From the cell containing the given text, extract its center point as [X, Y] coordinate. 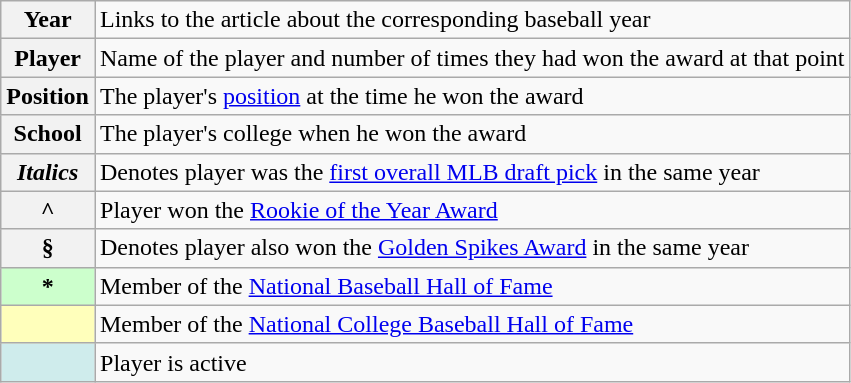
The player's position at the time he won the award [472, 96]
The player's college when he won the award [472, 134]
Position [48, 96]
Denotes player was the first overall MLB draft pick in the same year [472, 172]
Member of the National Baseball Hall of Fame [472, 286]
Italics [48, 172]
Links to the article about the corresponding baseball year [472, 20]
Year [48, 20]
Name of the player and number of times they had won the award at that point [472, 58]
* [48, 286]
§ [48, 248]
Player won the Rookie of the Year Award [472, 210]
Player [48, 58]
Denotes player also won the Golden Spikes Award in the same year [472, 248]
^ [48, 210]
Member of the National College Baseball Hall of Fame [472, 324]
School [48, 134]
Player is active [472, 362]
